From the cell containing the given text, extract its center point as (x, y) coordinate. 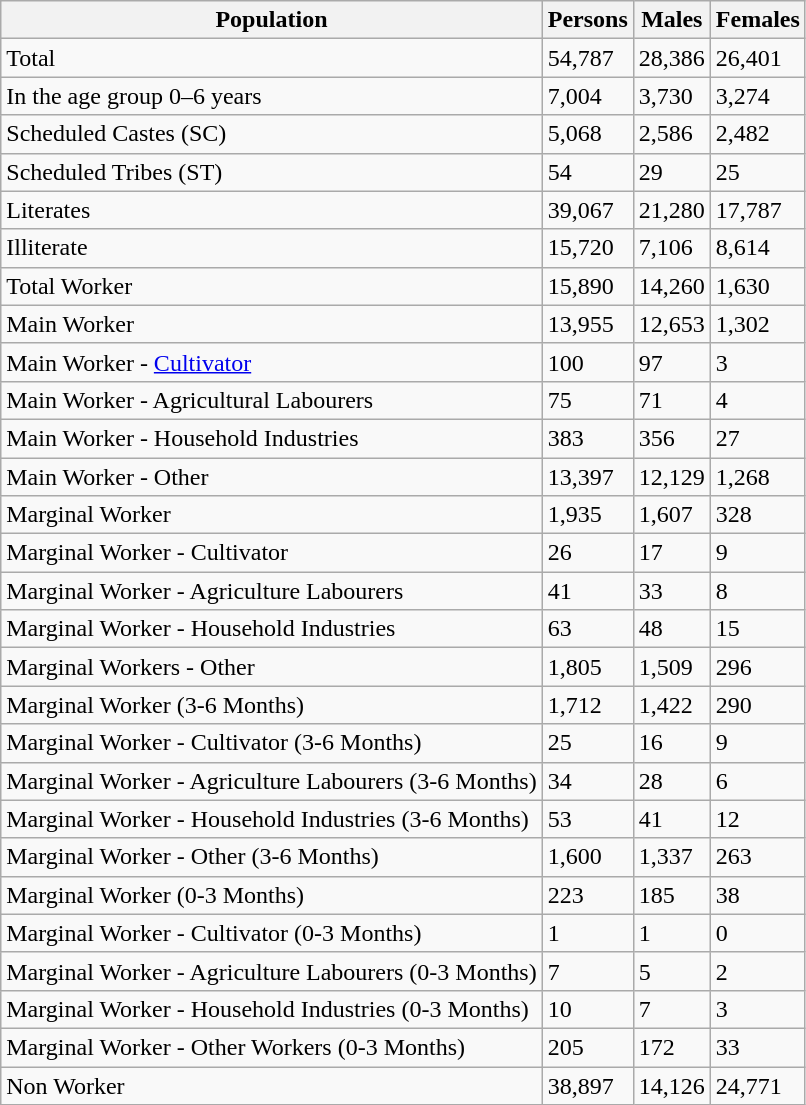
39,067 (588, 210)
12 (758, 819)
12,129 (672, 477)
Marginal Worker - Cultivator (272, 553)
97 (672, 362)
1,337 (672, 857)
2,482 (758, 134)
Marginal Worker (0-3 Months) (272, 895)
4 (758, 400)
Marginal Worker - Household Industries (3-6 Months) (272, 819)
Persons (588, 20)
1,302 (758, 324)
8 (758, 591)
28,386 (672, 58)
1,600 (588, 857)
5,068 (588, 134)
Marginal Worker - Household Industries (0-3 Months) (272, 1009)
Total (272, 58)
15,890 (588, 286)
21,280 (672, 210)
Marginal Worker (272, 515)
Total Worker (272, 286)
14,260 (672, 286)
Marginal Worker - Agriculture Labourers (0-3 Months) (272, 971)
328 (758, 515)
7,004 (588, 96)
Population (272, 20)
172 (672, 1047)
Main Worker - Cultivator (272, 362)
38,897 (588, 1085)
185 (672, 895)
12,653 (672, 324)
Marginal Worker - Cultivator (3-6 Months) (272, 743)
14,126 (672, 1085)
2,586 (672, 134)
17,787 (758, 210)
383 (588, 438)
26,401 (758, 58)
27 (758, 438)
Marginal Workers - Other (272, 667)
26 (588, 553)
7,106 (672, 248)
Marginal Worker (3-6 Months) (272, 705)
38 (758, 895)
Scheduled Tribes (ST) (272, 172)
16 (672, 743)
1,712 (588, 705)
296 (758, 667)
1,607 (672, 515)
Illiterate (272, 248)
1,268 (758, 477)
223 (588, 895)
Main Worker - Household Industries (272, 438)
8,614 (758, 248)
205 (588, 1047)
13,397 (588, 477)
15 (758, 629)
100 (588, 362)
24,771 (758, 1085)
1,509 (672, 667)
34 (588, 781)
2 (758, 971)
53 (588, 819)
Marginal Worker - Other (3-6 Months) (272, 857)
Females (758, 20)
54,787 (588, 58)
63 (588, 629)
290 (758, 705)
48 (672, 629)
Main Worker (272, 324)
Main Worker - Other (272, 477)
0 (758, 933)
Marginal Worker - Cultivator (0-3 Months) (272, 933)
Non Worker (272, 1085)
Literates (272, 210)
Marginal Worker - Household Industries (272, 629)
Main Worker - Agricultural Labourers (272, 400)
28 (672, 781)
1,422 (672, 705)
356 (672, 438)
29 (672, 172)
10 (588, 1009)
6 (758, 781)
1,630 (758, 286)
Marginal Worker - Agriculture Labourers (3-6 Months) (272, 781)
1,935 (588, 515)
3,274 (758, 96)
13,955 (588, 324)
17 (672, 553)
1,805 (588, 667)
3,730 (672, 96)
263 (758, 857)
Males (672, 20)
15,720 (588, 248)
Marginal Worker - Agriculture Labourers (272, 591)
5 (672, 971)
71 (672, 400)
Scheduled Castes (SC) (272, 134)
75 (588, 400)
54 (588, 172)
In the age group 0–6 years (272, 96)
Marginal Worker - Other Workers (0-3 Months) (272, 1047)
